From the cell containing the given text, extract its center point as [x, y] coordinate. 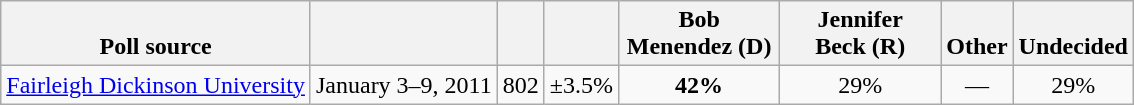
42% [700, 85]
January 3–9, 2011 [404, 85]
Poll source [156, 34]
Fairleigh Dickinson University [156, 85]
802 [520, 85]
— [977, 85]
JenniferBeck (R) [860, 34]
±3.5% [581, 85]
Other [977, 34]
BobMenendez (D) [700, 34]
Undecided [1073, 34]
